Extract the (X, Y) coordinate from the center of the cell holding the provided text.  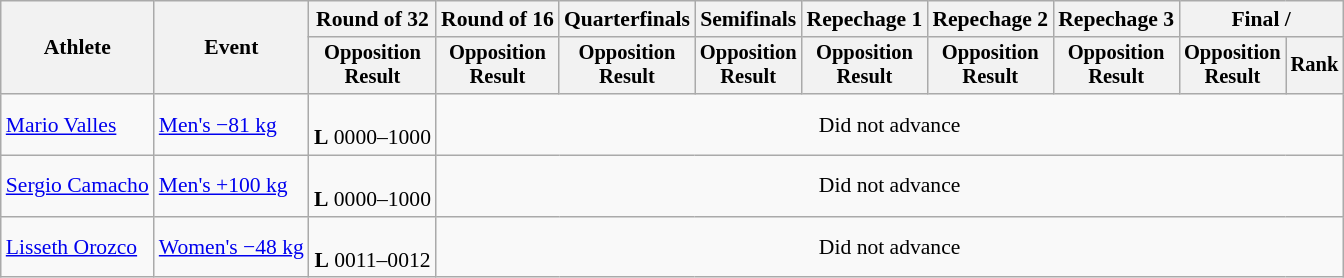
Semifinals (748, 19)
Quarterfinals (627, 19)
Round of 16 (498, 19)
Mario Valles (78, 124)
Repechage 3 (1116, 19)
Athlete (78, 48)
Rank (1315, 66)
Event (232, 48)
Men's −81 kg (232, 124)
Sergio Camacho (78, 186)
Women's −48 kg (232, 248)
Men's +100 kg (232, 186)
Repechage 1 (865, 19)
L 0011–0012 (372, 248)
Repechage 2 (990, 19)
Final / (1261, 19)
Round of 32 (372, 19)
Lisseth Orozco (78, 248)
